Return the (x, y) coordinate for the center point of the cell that contains the specified text.  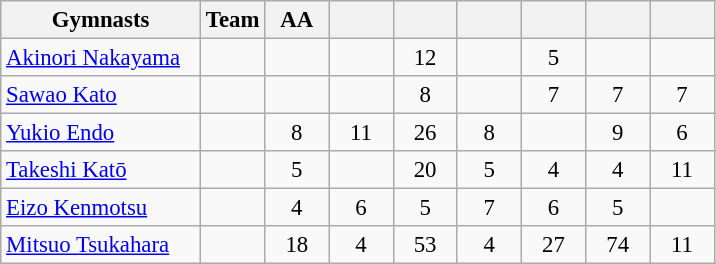
Gymnasts (101, 20)
AA (297, 20)
74 (618, 245)
Yukio Endo (101, 133)
53 (425, 245)
Akinori Nakayama (101, 58)
12 (425, 58)
Takeshi Katō (101, 170)
27 (553, 245)
Team (232, 20)
9 (618, 133)
Sawao Kato (101, 95)
26 (425, 133)
18 (297, 245)
20 (425, 170)
Eizo Kenmotsu (101, 208)
Mitsuo Tsukahara (101, 245)
